Pinpoint the cell where the given text exists, returning its [X, Y] midpoint coordinate. 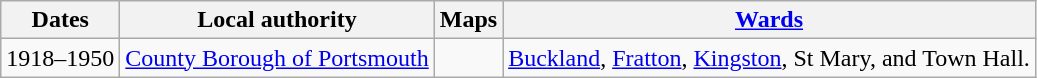
Maps [468, 20]
Dates [60, 20]
Local authority [277, 20]
Wards [770, 20]
County Borough of Portsmouth [277, 58]
Buckland, Fratton, Kingston, St Mary, and Town Hall. [770, 58]
1918–1950 [60, 58]
